Pinpoint the cell where the given text exists, returning its (X, Y) midpoint coordinate. 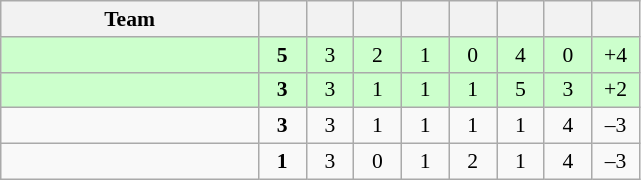
+4 (616, 55)
+2 (616, 90)
Team (130, 19)
